From the cell containing the given text, extract its center point as (X, Y) coordinate. 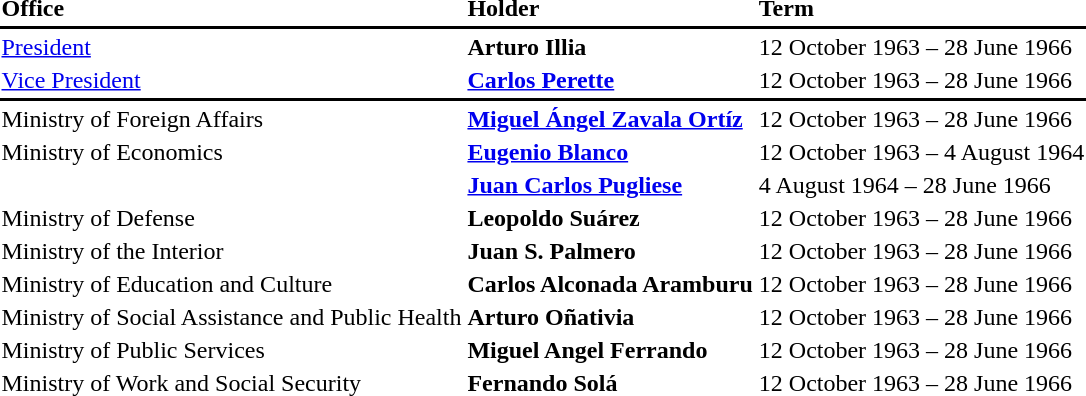
Eugenio Blanco (610, 152)
Juan Carlos Pugliese (610, 185)
Ministry of Public Services (232, 350)
Carlos Perette (610, 80)
Ministry of Economics (232, 152)
Leopoldo Suárez (610, 218)
4 August 1964 – 28 June 1966 (921, 185)
Ministry of Education and Culture (232, 284)
Arturo Oñativia (610, 317)
Carlos Alconada Aramburu (610, 284)
12 October 1963 – 4 August 1964 (921, 152)
Ministry of Foreign Affairs (232, 119)
Miguel Ángel Zavala Ortíz (610, 119)
Ministry of Social Assistance and Public Health (232, 317)
Juan S. Palmero (610, 251)
Arturo Illia (610, 47)
Miguel Angel Ferrando (610, 350)
President (232, 47)
Ministry of the Interior (232, 251)
Ministry of Defense (232, 218)
Vice President (232, 80)
